Search for the cell housing the specified text and yield its (x, y) center coordinate. 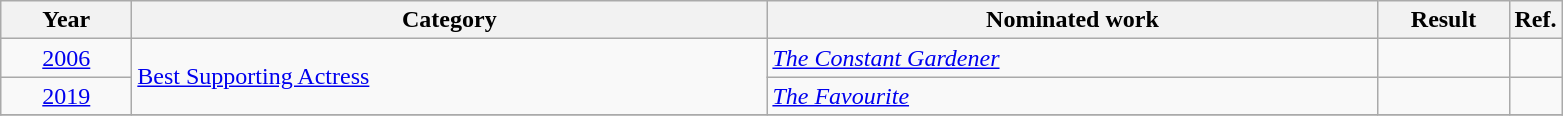
The Favourite (1072, 96)
Result (1444, 20)
The Constant Gardener (1072, 58)
Ref. (1536, 20)
Year (66, 20)
Best Supporting Actress (450, 77)
Nominated work (1072, 20)
2019 (66, 96)
2006 (66, 58)
Category (450, 20)
